Extract the (X, Y) coordinate from the center of the cell holding the provided text.  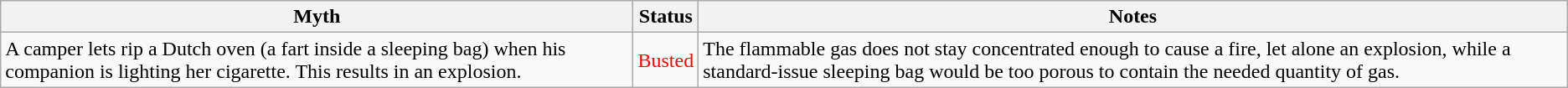
Myth (317, 17)
A camper lets rip a Dutch oven (a fart inside a sleeping bag) when his companion is lighting her cigarette. This results in an explosion. (317, 60)
Status (666, 17)
Notes (1133, 17)
Busted (666, 60)
